Locate the cell with the specified text and output its (X, Y) center coordinate. 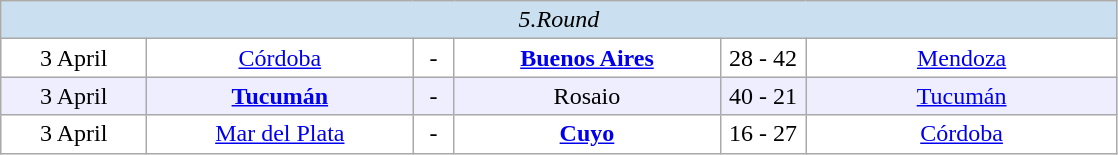
Mar del Plata (280, 134)
Cuyo (587, 134)
5.Round (559, 20)
Buenos Aires (587, 58)
Rosaio (587, 96)
28 - 42 (763, 58)
40 - 21 (763, 96)
Mendoza (962, 58)
16 - 27 (763, 134)
